Extract the [X, Y] coordinate from the center of the cell holding the provided text.  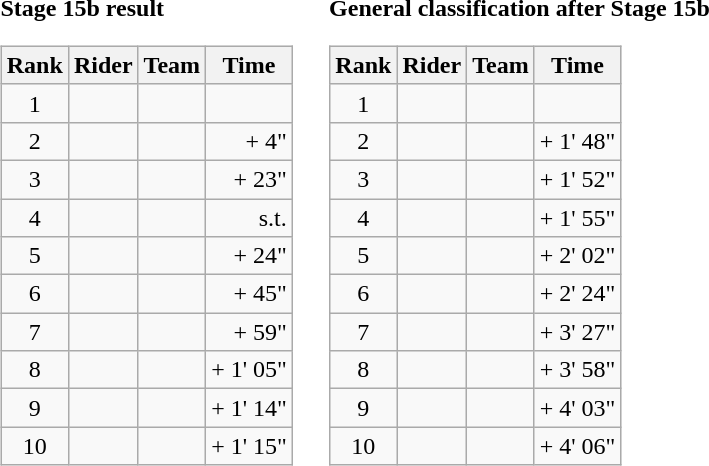
+ 2' 02" [578, 256]
+ 4' 06" [578, 446]
+ 1' 05" [250, 370]
+ 59" [250, 332]
+ 45" [250, 294]
+ 1' 15" [250, 446]
+ 1' 14" [250, 408]
+ 3' 27" [578, 332]
+ 4' 03" [578, 408]
+ 24" [250, 256]
+ 23" [250, 179]
+ 3' 58" [578, 370]
+ 1' 52" [578, 179]
+ 1' 48" [578, 141]
s.t. [250, 217]
+ 4" [250, 141]
+ 2' 24" [578, 294]
+ 1' 55" [578, 217]
